Capture the cell that displays the provided text and extract its [X, Y] central coordinate. 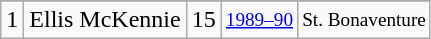
1 [12, 20]
15 [204, 20]
St. Bonaventure [364, 20]
1989–90 [259, 20]
Ellis McKennie [105, 20]
